Output the (X, Y) coordinate of the center of the cell containing the given text.  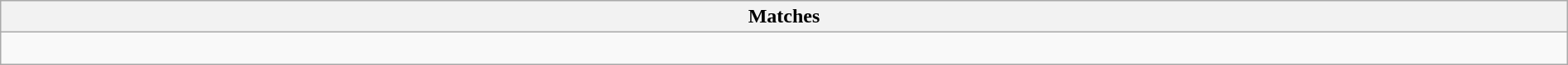
Matches (784, 17)
